Find where the given text appears and provide that cell's center as [x, y] coordinate. 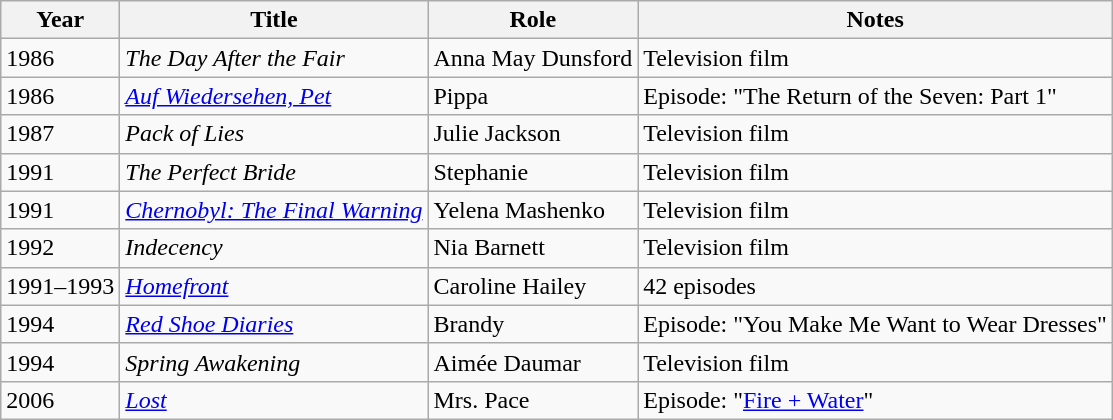
Chernobyl: The Final Warning [274, 210]
Title [274, 20]
Role [533, 20]
Episode: "The Return of the Seven: Part 1" [876, 96]
2006 [60, 400]
1987 [60, 134]
Pack of Lies [274, 134]
Mrs. Pace [533, 400]
Stephanie [533, 172]
Pippa [533, 96]
Yelena Mashenko [533, 210]
Lost [274, 400]
Nia Barnett [533, 248]
Aimée Daumar [533, 362]
Brandy [533, 324]
Auf Wiedersehen, Pet [274, 96]
42 episodes [876, 286]
Episode: "You Make Me Want to Wear Dresses" [876, 324]
Julie Jackson [533, 134]
Homefront [274, 286]
Spring Awakening [274, 362]
1992 [60, 248]
Indecency [274, 248]
Caroline Hailey [533, 286]
Anna May Dunsford [533, 58]
Year [60, 20]
Episode: "Fire + Water" [876, 400]
1991–1993 [60, 286]
Red Shoe Diaries [274, 324]
Notes [876, 20]
The Day After the Fair [274, 58]
The Perfect Bride [274, 172]
